Output the (x, y) coordinate of the center of the cell containing the given text.  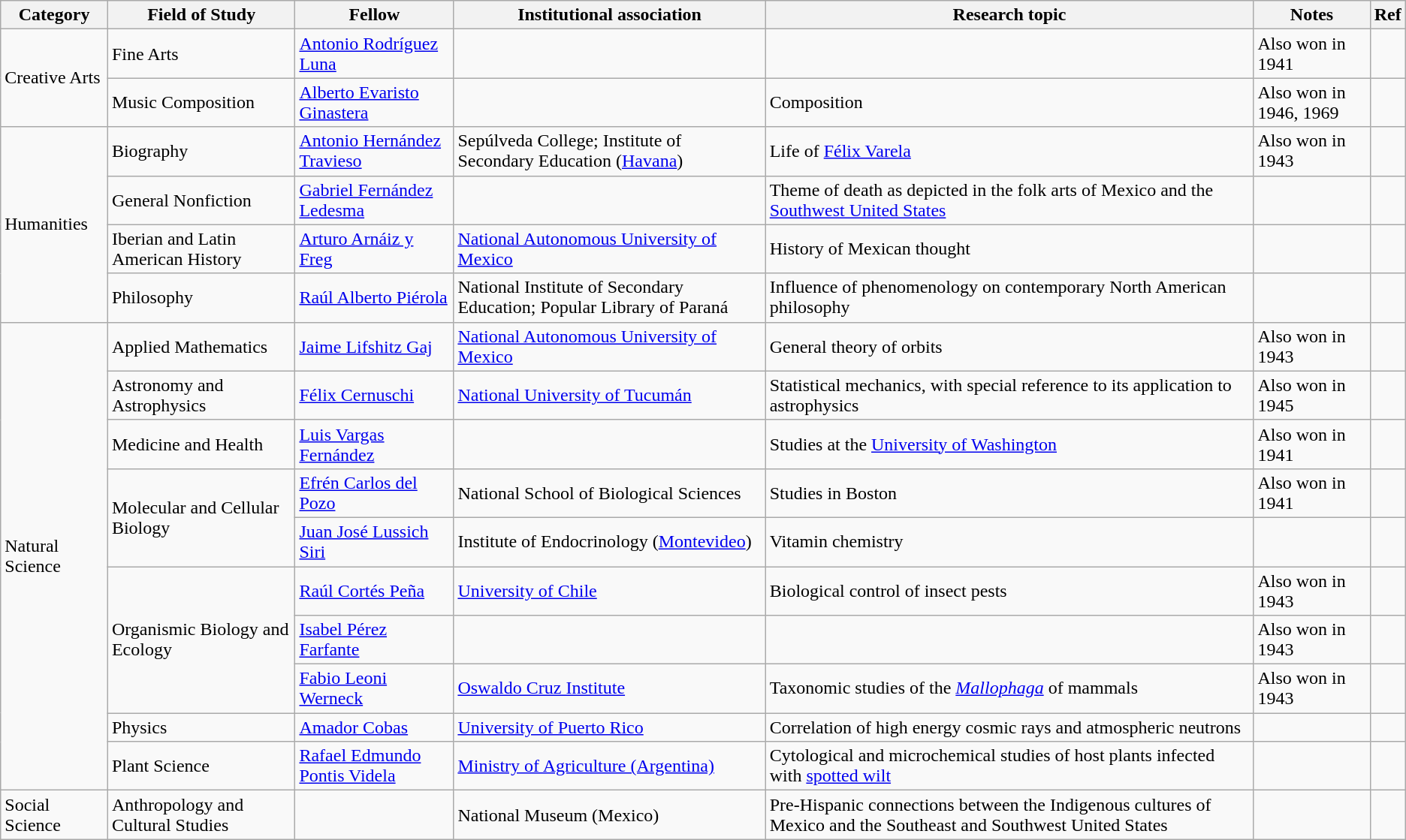
Sepúlveda College; Institute of Secondary Education (Havana) (610, 152)
Institutional association (610, 15)
Physics (201, 727)
Research topic (1009, 15)
Anthropology and Cultural Studies (201, 815)
Category (54, 15)
Raúl Alberto Piérola (374, 297)
Luis Vargas Fernández (374, 444)
Theme of death as depicted in the folk arts of Mexico and the Southwest United States (1009, 200)
Field of Study (201, 15)
Vitamin chemistry (1009, 542)
Astronomy and Astrophysics (201, 395)
Jaime Lifshitz Gaj (374, 347)
Efrén Carlos del Pozo (374, 492)
Biography (201, 152)
Gabriel Fernández Ledesma (374, 200)
Music Composition (201, 102)
Taxonomic studies of the Mallophaga of mammals (1009, 689)
Humanities (54, 224)
Alberto Evaristo Ginastera (374, 102)
Medicine and Health (201, 444)
Influence of phenomenology on contemporary North American philosophy (1009, 297)
Institute of Endocrinology (Montevideo) (610, 542)
General Nonfiction (201, 200)
Antonio Hernández Travieso (374, 152)
Oswaldo Cruz Institute (610, 689)
Fabio Leoni Werneck (374, 689)
Organismic Biology and Ecology (201, 640)
National School of Biological Sciences (610, 492)
Fine Arts (201, 54)
Social Science (54, 815)
Studies in Boston (1009, 492)
Ref (1388, 15)
Cytological and microchemical studies of host plants infected with spotted wilt (1009, 766)
Fellow (374, 15)
Juan José Lussich Siri (374, 542)
Creative Arts (54, 78)
National Museum (Mexico) (610, 815)
Antonio Rodríguez Luna (374, 54)
University of Puerto Rico (610, 727)
Raúl Cortés Peña (374, 590)
Amador Cobas (374, 727)
National University of Tucumán (610, 395)
Statistical mechanics, with special reference to its application to astrophysics (1009, 395)
Iberian and Latin American History (201, 249)
Plant Science (201, 766)
Philosophy (201, 297)
History of Mexican thought (1009, 249)
Composition (1009, 102)
Also won in 1946, 1969 (1311, 102)
Arturo Arnáiz y Freg (374, 249)
Ministry of Agriculture (Argentina) (610, 766)
National Institute of Secondary Education; Popular Library of Paraná (610, 297)
Biological control of insect pests (1009, 590)
Rafael Edmundo Pontis Videla (374, 766)
Correlation of high energy cosmic rays and atmospheric neutrons (1009, 727)
Studies at the University of Washington (1009, 444)
Notes (1311, 15)
Natural Science (54, 556)
Molecular and Cellular Biology (201, 517)
Applied Mathematics (201, 347)
Félix Cernuschi (374, 395)
General theory of orbits (1009, 347)
Also won in 1945 (1311, 395)
Pre-Hispanic connections between the Indigenous cultures of Mexico and the Southeast and Southwest United States (1009, 815)
University of Chile (610, 590)
Life of Félix Varela (1009, 152)
Isabel Pérez Farfante (374, 640)
